Provide the [X, Y] coordinate of the cell's center where the given text is located.  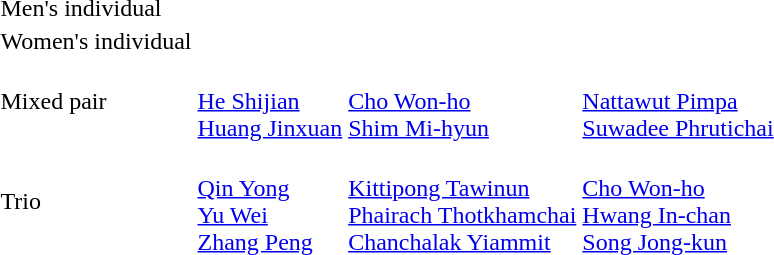
He ShijianHuang Jinxuan [270, 101]
Cho Won-hoShim Mi-hyun [462, 101]
